Extract the (x, y) coordinate from the center of the cell holding the provided text.  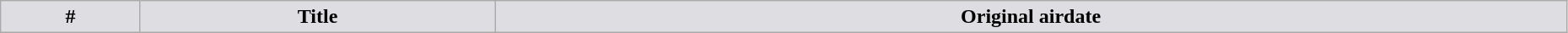
Original airdate (1031, 17)
# (71, 17)
Title (317, 17)
